Return the [x, y] coordinate for the center point of the cell that contains the specified text.  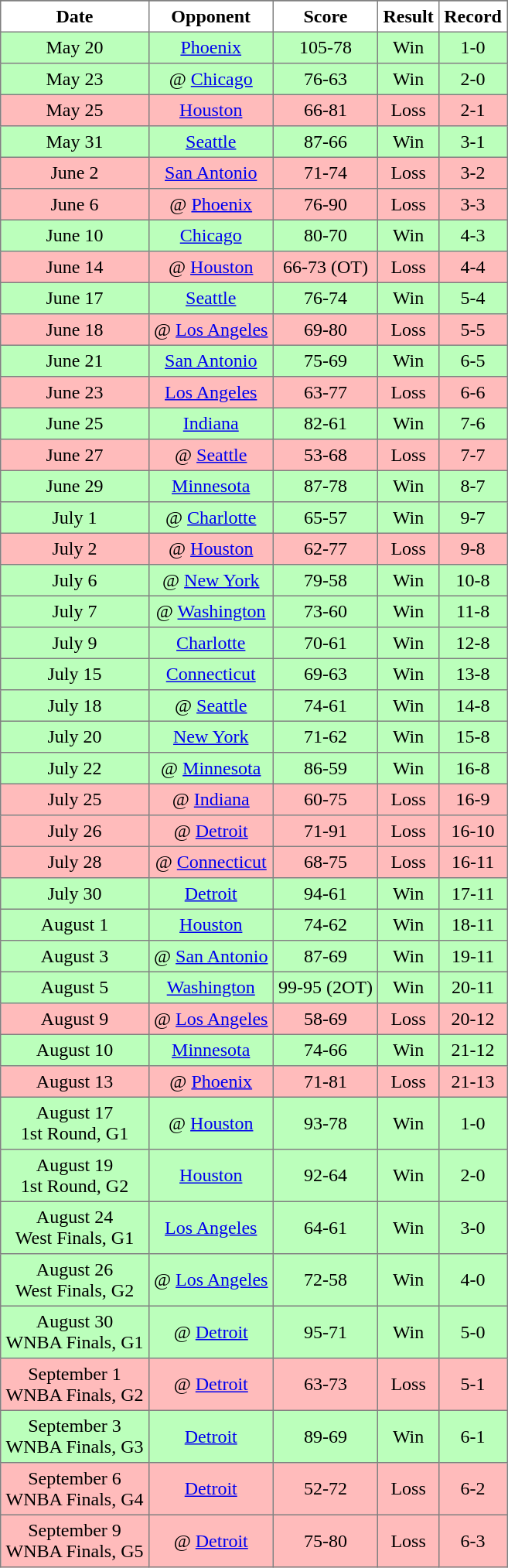
92-64 [325, 1176]
79-58 [325, 580]
June 27 [75, 455]
3-0 [473, 1228]
May 23 [75, 79]
May 31 [75, 142]
53-68 [325, 455]
11-8 [473, 611]
65-57 [325, 518]
6-1 [473, 1436]
99-95 (2OT) [325, 987]
July 26 [75, 831]
5-5 [473, 330]
58-69 [325, 1019]
Chicago [210, 235]
82-61 [325, 423]
94-61 [325, 893]
87-69 [325, 956]
June 25 [75, 423]
71-91 [325, 831]
74-61 [325, 705]
72-58 [325, 1280]
5-4 [473, 298]
@ Charlotte [210, 518]
@ Washington [210, 611]
July 2 [75, 548]
July 18 [75, 705]
19-11 [473, 956]
June 21 [75, 360]
16-10 [473, 831]
76-63 [325, 79]
August 19 1st Round, G2 [75, 1176]
July 9 [75, 643]
July 30 [75, 893]
21-12 [473, 1050]
2-1 [473, 110]
July 25 [75, 799]
18-11 [473, 924]
95-71 [325, 1332]
105-78 [325, 47]
June 18 [75, 330]
87-66 [325, 142]
August 10 [75, 1050]
70-61 [325, 643]
7-6 [473, 423]
September 1 WNBA Finals, G2 [75, 1385]
8-7 [473, 486]
Score [325, 16]
16-8 [473, 768]
May 25 [75, 110]
August 13 [75, 1081]
75-80 [325, 1541]
@ New York [210, 580]
69-80 [325, 330]
Charlotte [210, 643]
16-11 [473, 862]
August 30 WNBA Finals, G1 [75, 1332]
68-75 [325, 862]
June 2 [75, 173]
60-75 [325, 799]
Indiana [210, 423]
15-8 [473, 736]
Washington [210, 987]
August 9 [75, 1019]
13-8 [473, 674]
73-60 [325, 611]
80-70 [325, 235]
July 22 [75, 768]
89-69 [325, 1436]
74-66 [325, 1050]
52-72 [325, 1489]
5-1 [473, 1385]
August 3 [75, 956]
September 3 WNBA Finals, G3 [75, 1436]
4-3 [473, 235]
20-11 [473, 987]
@ Connecticut [210, 862]
64-61 [325, 1228]
August 24 West Finals, G1 [75, 1228]
9-7 [473, 518]
75-69 [325, 360]
12-8 [473, 643]
Result [408, 16]
63-73 [325, 1385]
Connecticut [210, 674]
9-8 [473, 548]
66-81 [325, 110]
66-73 (OT) [325, 267]
September 6 WNBA Finals, G4 [75, 1489]
July 28 [75, 862]
71-62 [325, 736]
6-3 [473, 1541]
5-0 [473, 1332]
93-78 [325, 1123]
76-74 [325, 298]
7-7 [473, 455]
69-63 [325, 674]
6-5 [473, 360]
87-78 [325, 486]
17-11 [473, 893]
Record [473, 16]
@ Minnesota [210, 768]
August 5 [75, 987]
July 6 [75, 580]
June 29 [75, 486]
21-13 [473, 1081]
July 15 [75, 674]
June 23 [75, 392]
16-9 [473, 799]
September 9 WNBA Finals, G5 [75, 1541]
July 20 [75, 736]
Opponent [210, 16]
76-90 [325, 204]
August 26 West Finals, G2 [75, 1280]
June 10 [75, 235]
July 1 [75, 518]
June 6 [75, 204]
@ Indiana [210, 799]
4-0 [473, 1280]
14-8 [473, 705]
Phoenix [210, 47]
3-1 [473, 142]
6-2 [473, 1489]
@ Chicago [210, 79]
20-12 [473, 1019]
6-6 [473, 392]
3-2 [473, 173]
June 17 [75, 298]
@ San Antonio [210, 956]
74-62 [325, 924]
July 7 [75, 611]
August 1 [75, 924]
June 14 [75, 267]
63-77 [325, 392]
71-74 [325, 173]
3-3 [473, 204]
New York [210, 736]
71-81 [325, 1081]
62-77 [325, 548]
August 17 1st Round, G1 [75, 1123]
86-59 [325, 768]
10-8 [473, 580]
4-4 [473, 267]
Date [75, 16]
May 20 [75, 47]
